Return the (x, y) coordinate for the center point of the cell that contains the specified text.  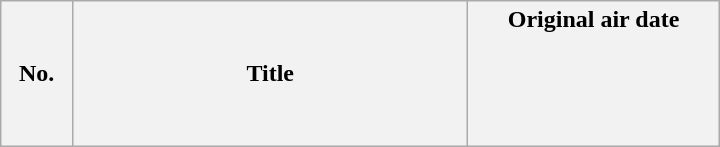
No. (37, 74)
Original air date (594, 74)
Title (270, 74)
